Extract the [X, Y] coordinate from the center of the cell holding the provided text.  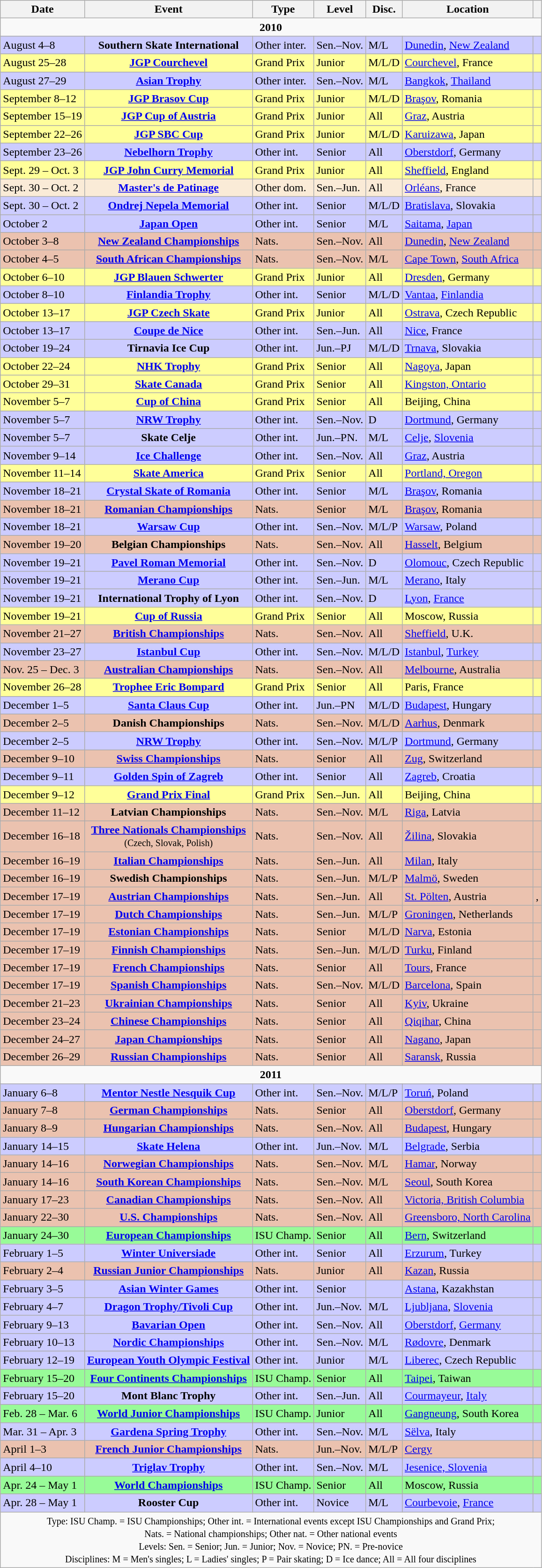
Warsaw, Poland [468, 527]
Orléans, France [468, 188]
Narva, Estonia [468, 932]
South African Championships [168, 259]
Olomouc, Czech Republic [468, 563]
JGP Blauen Schwerter [168, 277]
Rødovre, Denmark [468, 1342]
Nagano, Japan [468, 1039]
Ice Challenge [168, 455]
Dresden, Germany [468, 277]
Golden Spin of Zagreb [168, 776]
Bratislava, Slovakia [468, 205]
January 6–8 [43, 1093]
December 9–12 [43, 795]
Portland, Oregon [468, 473]
Istanbul Cup [168, 652]
Italian Championships [168, 861]
December 16–18 [43, 836]
Asian Trophy [168, 81]
October 3–8 [43, 241]
Japan Championships [168, 1039]
January 8–9 [43, 1128]
November 21–27 [43, 634]
Spanish Championships [168, 985]
Groningen, Netherlands [468, 914]
Belgian Championships [168, 545]
U.S. Championships [168, 1217]
Mentor Nestle Nesquik Cup [168, 1093]
February 12–19 [43, 1360]
French Junior Championships [168, 1449]
August 25–28 [43, 63]
Sheffield, England [468, 170]
Nordic Championships [168, 1342]
Greensboro, North Carolina [468, 1217]
Courmayeur, Italy [468, 1396]
Apr. 28 – May 1 [43, 1503]
October 6–10 [43, 277]
September 22–26 [43, 134]
Zug, Switzerland [468, 758]
December 11–12 [43, 812]
Rooster Cup [168, 1503]
Cup of Russia [168, 616]
April 1–3 [43, 1449]
Saitama, Japan [468, 224]
November 23–27 [43, 652]
JGP Brasov Cup [168, 98]
JGP Courchevel [168, 63]
Cup of China [168, 402]
Gardena Spring Trophy [168, 1432]
Nagoya, Japan [468, 366]
Bavarian Open [168, 1324]
Austrian Championships [168, 896]
, [537, 896]
Tirnavia Ice Cup [168, 348]
St. Pölten, Austria [468, 896]
Australian Championships [168, 669]
Japan Open [168, 224]
New Zealand Championships [168, 241]
Norwegian Championships [168, 1164]
Kyiv, Ukraine [468, 1003]
Belgrade, Serbia [468, 1146]
December 24–27 [43, 1039]
Hungarian Championships [168, 1128]
Chinese Championships [168, 1021]
Žilina, Slovakia [468, 836]
Trophee Eric Bompard [168, 687]
Nebelhorn Trophy [168, 152]
Cape Town, South Africa [468, 259]
Lyon, France [468, 598]
Vantaa, Finlandia [468, 295]
January 24–30 [43, 1235]
International Trophy of Lyon [168, 598]
Bangkok, Thailand [468, 81]
Victoria, British Columbia [468, 1200]
Taipei, Taiwan [468, 1378]
Mar. 31 – Apr. 3 [43, 1432]
2011 [271, 1074]
Romanian Championships [168, 509]
Skate Canada [168, 384]
February 2–4 [43, 1271]
Disc. [384, 9]
Nice, France [468, 330]
Sëlva, Italy [468, 1432]
Event [168, 9]
Toruń, Poland [468, 1093]
Crystal Skate of Romania [168, 491]
September 8–12 [43, 98]
Location [468, 9]
Paris, France [468, 687]
January 14–15 [43, 1146]
Kingston, Ontario [468, 384]
October 19–24 [43, 348]
Danish Championships [168, 723]
Hasselt, Belgium [468, 545]
European Championships [168, 1235]
December 26–29 [43, 1057]
South Korean Championships [168, 1182]
November 26–28 [43, 687]
JGP SBC Cup [168, 134]
JGP Cup of Austria [168, 116]
September 15–19 [43, 116]
Liberec, Czech Republic [468, 1360]
February 3–5 [43, 1289]
Qiqihar, China [468, 1021]
Winter Universiade [168, 1253]
Zagreb, Croatia [468, 776]
October 2 [43, 224]
August 27–29 [43, 81]
Trnava, Slovakia [468, 348]
Barcelona, Spain [468, 985]
Four Continents Championships [168, 1378]
Celje, Slovenia [468, 437]
February 10–13 [43, 1342]
Date [43, 9]
Three Nationals Championships (Czech, Slovak, Polish) [168, 836]
Santa Claus Cup [168, 705]
British Championships [168, 634]
Karuizawa, Japan [468, 134]
October 8–10 [43, 295]
November 19–20 [43, 545]
Asian Winter Games [168, 1289]
Russian Junior Championships [168, 1271]
Ljubljana, Slovenia [468, 1306]
February 1–5 [43, 1253]
Kazan, Russia [468, 1271]
October 4–5 [43, 259]
October 22–24 [43, 366]
JGP Czech Skate [168, 313]
Warsaw Cup [168, 527]
Swedish Championships [168, 878]
February 4–7 [43, 1306]
Mont Blanc Trophy [168, 1396]
Feb. 28 – Mar. 6 [43, 1414]
April 4–10 [43, 1467]
Dragon Trophy/Tivoli Cup [168, 1306]
2010 [271, 27]
Courchevel, France [468, 63]
Pavel Roman Memorial [168, 563]
French Championships [168, 968]
JGP John Curry Memorial [168, 170]
Saransk, Russia [468, 1057]
October 29–31 [43, 384]
November 9–14 [43, 455]
Cergy [468, 1449]
Erzurum, Turkey [468, 1253]
Latvian Championships [168, 812]
Novice [340, 1503]
December 1–5 [43, 705]
Level [340, 9]
Jun.–PJ [340, 348]
Estonian Championships [168, 932]
January 22–30 [43, 1217]
German Championships [168, 1110]
Milan, Italy [468, 861]
Dutch Championships [168, 914]
Finlandia Trophy [168, 295]
World Junior Championships [168, 1414]
Southern Skate International [168, 45]
European Youth Olympic Festival [168, 1360]
NHK Trophy [168, 366]
Riga, Latvia [468, 812]
Jun.–PN. [340, 437]
December 21–23 [43, 1003]
Skate Helena [168, 1146]
Istanbul, Turkey [468, 652]
Sept. 29 – Oct. 3 [43, 170]
Merano Cup [168, 580]
Swiss Championships [168, 758]
Skate Celje [168, 437]
Courbevoie, France [468, 1503]
Sheffield, U.K. [468, 634]
December 9–10 [43, 758]
Ondrej Nepela Memorial [168, 205]
Type [283, 9]
Other dom. [283, 188]
Gangneung, South Korea [468, 1414]
Grand Prix Final [168, 795]
Malmö, Sweden [468, 878]
Ukrainian Championships [168, 1003]
December 23–24 [43, 1021]
World Championships [168, 1485]
Hamar, Norway [468, 1164]
Master's de Patinage [168, 188]
February 9–13 [43, 1324]
Jun.–PN [340, 705]
January 17–23 [43, 1200]
Turku, Finland [468, 950]
Astana, Kazakhstan [468, 1289]
Skate America [168, 473]
Finnish Championships [168, 950]
Melbourne, Australia [468, 669]
Merano, Italy [468, 580]
Ostrava, Czech Republic [468, 313]
November 11–14 [43, 473]
Russian Championships [168, 1057]
Seoul, South Korea [468, 1182]
January 7–8 [43, 1110]
Aarhus, Denmark [468, 723]
August 4–8 [43, 45]
Bern, Switzerland [468, 1235]
Canadian Championships [168, 1200]
Triglav Trophy [168, 1467]
Tours, France [468, 968]
September 23–26 [43, 152]
December 9–11 [43, 776]
Nov. 25 – Dec. 3 [43, 669]
Jesenice, Slovenia [468, 1467]
Coupe de Nice [168, 330]
Apr. 24 – May 1 [43, 1485]
